Locate the cell with the specified text and output its [X, Y] center coordinate. 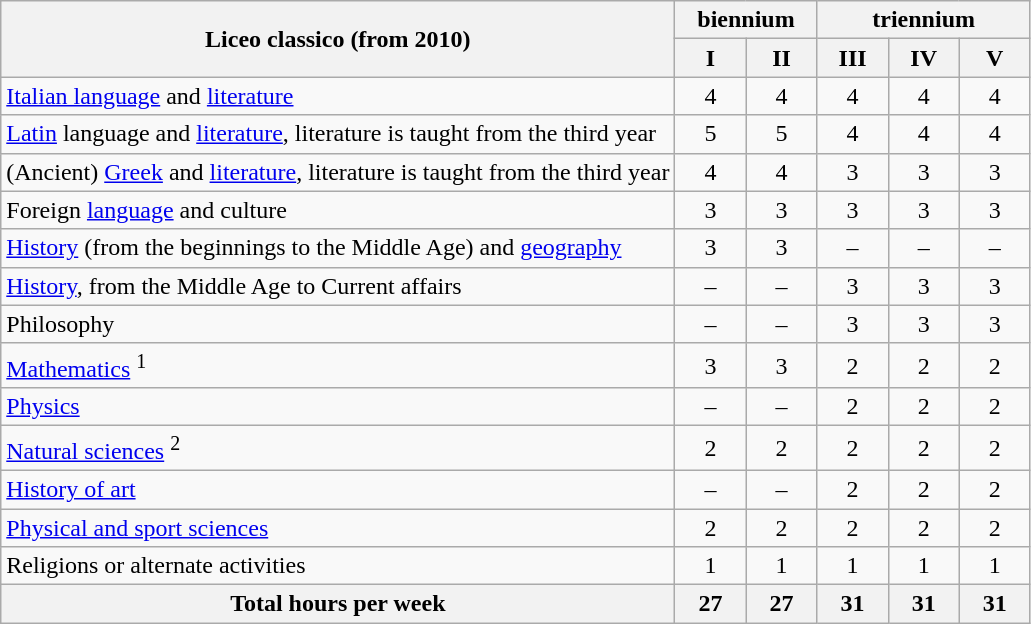
I [710, 58]
triennium [924, 20]
Italian language and literature [338, 96]
Natural sciences 2 [338, 448]
Religions or alternate activities [338, 566]
Philosophy [338, 324]
V [994, 58]
(Ancient) Greek and literature, literature is taught from the third year [338, 172]
Liceo classico (from 2010) [338, 39]
History (from the beginnings to the Middle Age) and geography [338, 248]
IV [924, 58]
Physical and sport sciences [338, 528]
History of art [338, 489]
II [782, 58]
III [852, 58]
Physics [338, 407]
Latin language and literature, literature is taught from the third year [338, 134]
Foreign language and culture [338, 210]
Mathematics 1 [338, 366]
History, from the Middle Age to Current affairs [338, 286]
biennium [746, 20]
Total hours per week [338, 604]
